Scan for the cell matching the given text and deliver its (X, Y) coordinate at center. 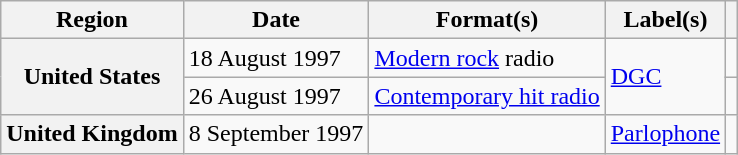
8 September 1997 (276, 134)
Format(s) (487, 20)
Label(s) (665, 20)
Modern rock radio (487, 58)
18 August 1997 (276, 58)
Date (276, 20)
Parlophone (665, 134)
United States (92, 77)
DGC (665, 77)
Contemporary hit radio (487, 96)
26 August 1997 (276, 96)
Region (92, 20)
United Kingdom (92, 134)
